Determine the (x, y) coordinate at the center of the cell enclosing the given text.  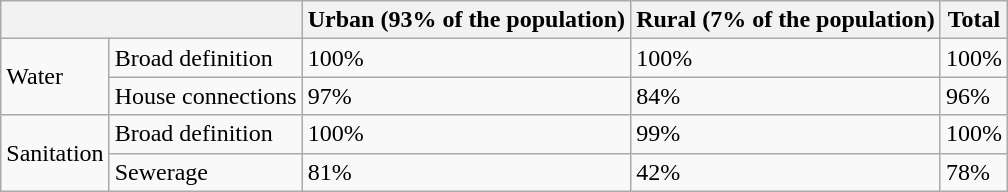
99% (786, 134)
42% (786, 172)
81% (466, 172)
Urban (93% of the population) (466, 20)
Sanitation (55, 153)
96% (974, 96)
Total (974, 20)
House connections (206, 96)
78% (974, 172)
Water (55, 77)
Sewerage (206, 172)
84% (786, 96)
Rural (7% of the population) (786, 20)
97% (466, 96)
